Provide the (X, Y) coordinate of the cell's center where the given text is located.  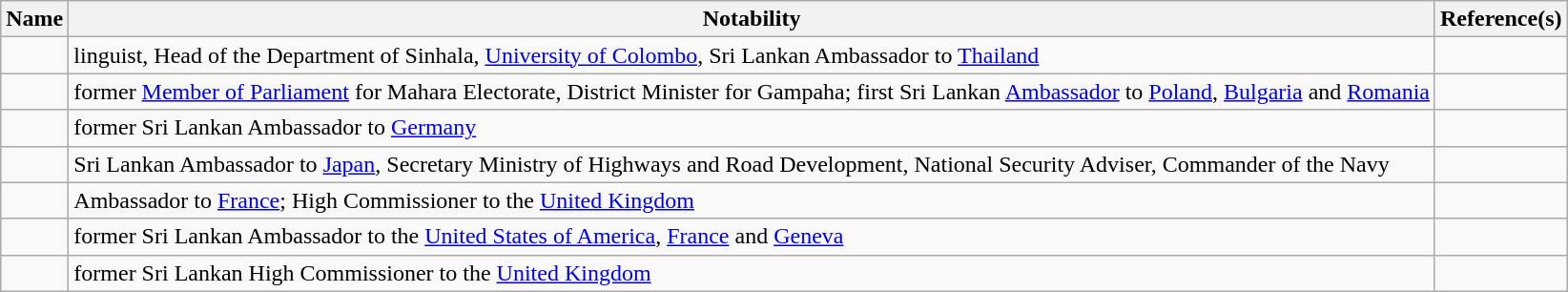
former Sri Lankan High Commissioner to the United Kingdom (752, 273)
former Sri Lankan Ambassador to the United States of America, France and Geneva (752, 237)
former Sri Lankan Ambassador to Germany (752, 128)
Sri Lankan Ambassador to Japan, Secretary Ministry of Highways and Road Development, National Security Adviser, Commander of the Navy (752, 164)
Ambassador to France; High Commissioner to the United Kingdom (752, 200)
Name (34, 19)
Notability (752, 19)
Reference(s) (1501, 19)
linguist, Head of the Department of Sinhala, University of Colombo, Sri Lankan Ambassador to Thailand (752, 55)
former Member of Parliament for Mahara Electorate, District Minister for Gampaha; first Sri Lankan Ambassador to Poland, Bulgaria and Romania (752, 92)
